Pinpoint the cell where the given text exists, returning its (X, Y) midpoint coordinate. 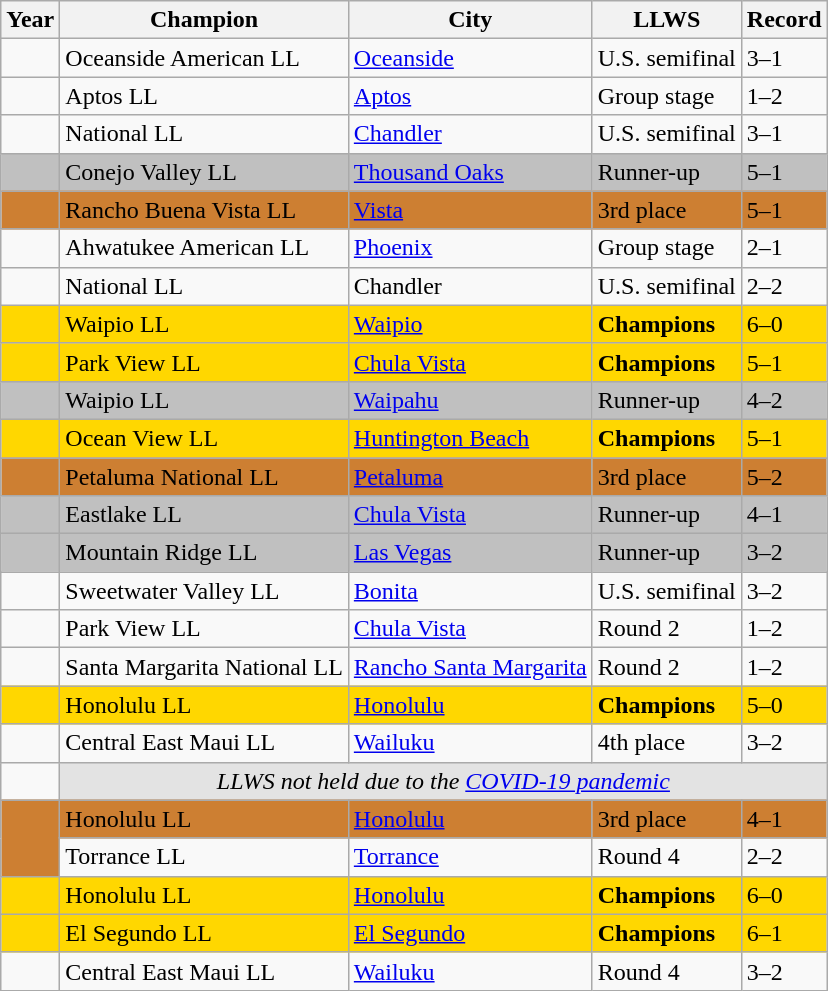
Waipahu (470, 400)
Aptos (470, 96)
Phoenix (470, 248)
Huntington Beach (470, 438)
Eastlake LL (204, 515)
Torrance LL (204, 857)
5–0 (784, 705)
Bonita (470, 591)
Oceanside American LL (204, 58)
4–2 (784, 400)
Mountain Ridge LL (204, 553)
Waipio (470, 324)
Santa Margarita National LL (204, 667)
Las Vegas (470, 553)
El Segundo (470, 933)
Ahwatukee American LL (204, 248)
LLWS not held due to the COVID-19 pandemic (444, 781)
Ocean View LL (204, 438)
City (470, 20)
5–2 (784, 477)
Record (784, 20)
Vista (470, 210)
Oceanside (470, 58)
El Segundo LL (204, 933)
Conejo Valley LL (204, 172)
2–1 (784, 248)
4th place (666, 743)
Rancho Buena Vista LL (204, 210)
Petaluma National LL (204, 477)
Sweetwater Valley LL (204, 591)
LLWS (666, 20)
Thousand Oaks (470, 172)
Torrance (470, 857)
Year (30, 20)
Aptos LL (204, 96)
Rancho Santa Margarita (470, 667)
Petaluma (470, 477)
6–1 (784, 933)
Champion (204, 20)
